Output the (x, y) coordinate of the center of the cell containing the given text.  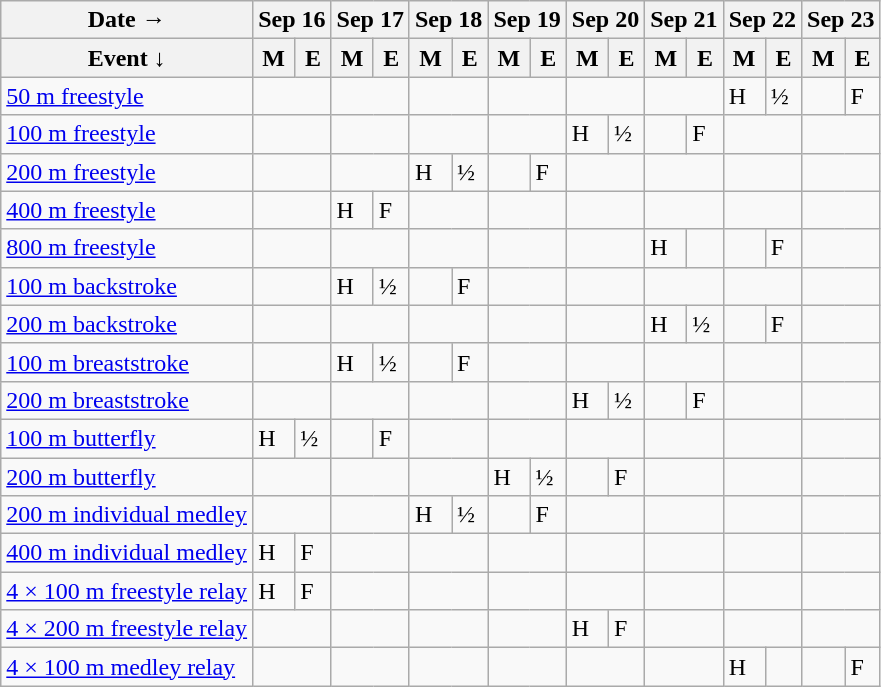
4 × 100 m freestyle relay (127, 591)
200 m butterfly (127, 477)
800 m freestyle (127, 248)
Sep 22 (762, 20)
Sep 18 (448, 20)
400 m individual medley (127, 553)
4 × 100 m medley relay (127, 667)
100 m backstroke (127, 286)
Sep 20 (605, 20)
4 × 200 m freestyle relay (127, 629)
200 m individual medley (127, 515)
Sep 19 (527, 20)
100 m breaststroke (127, 362)
200 m backstroke (127, 324)
Event ↓ (127, 58)
Sep 17 (370, 20)
Sep 23 (841, 20)
100 m freestyle (127, 134)
Date → (127, 20)
400 m freestyle (127, 210)
200 m freestyle (127, 172)
Sep 21 (684, 20)
200 m breaststroke (127, 400)
Sep 16 (292, 20)
50 m freestyle (127, 96)
100 m butterfly (127, 438)
